From the cell containing the given text, extract its center point as (X, Y) coordinate. 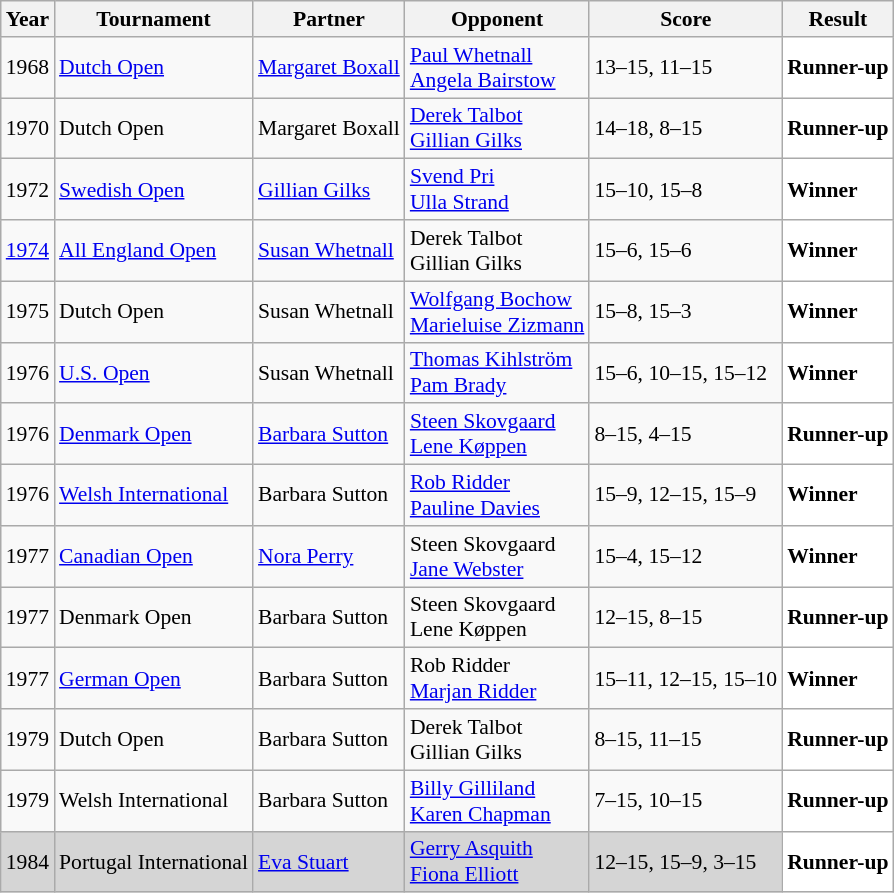
Score (686, 19)
Opponent (498, 19)
Swedish Open (154, 190)
Result (838, 19)
Gillian Gilks (329, 190)
Canadian Open (154, 556)
15–11, 12–15, 15–10 (686, 678)
All England Open (154, 250)
15–10, 15–8 (686, 190)
Eva Stuart (329, 862)
14–18, 8–15 (686, 128)
Portugal International (154, 862)
U.S. Open (154, 372)
Rob Ridder Pauline Davies (498, 496)
Billy Gilliland Karen Chapman (498, 800)
15–6, 15–6 (686, 250)
Year (28, 19)
1968 (28, 68)
1975 (28, 312)
15–6, 10–15, 15–12 (686, 372)
1984 (28, 862)
Gerry Asquith Fiona Elliott (498, 862)
Rob Ridder Marjan Ridder (498, 678)
15–9, 12–15, 15–9 (686, 496)
Wolfgang Bochow Marieluise Zizmann (498, 312)
Partner (329, 19)
1970 (28, 128)
Paul Whetnall Angela Bairstow (498, 68)
Nora Perry (329, 556)
Tournament (154, 19)
8–15, 4–15 (686, 434)
15–4, 15–12 (686, 556)
12–15, 15–9, 3–15 (686, 862)
13–15, 11–15 (686, 68)
German Open (154, 678)
15–8, 15–3 (686, 312)
8–15, 11–15 (686, 740)
Steen Skovgaard Jane Webster (498, 556)
Thomas Kihlström Pam Brady (498, 372)
1974 (28, 250)
7–15, 10–15 (686, 800)
Svend Pri Ulla Strand (498, 190)
12–15, 8–15 (686, 618)
1972 (28, 190)
